Return [X, Y] of the center of cell containing provided text 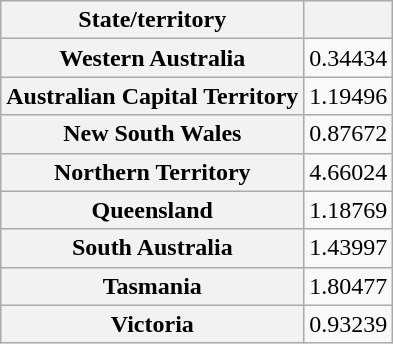
South Australia [152, 248]
0.93239 [348, 324]
Queensland [152, 210]
4.66024 [348, 172]
1.43997 [348, 248]
Tasmania [152, 286]
Australian Capital Territory [152, 96]
0.87672 [348, 134]
Western Australia [152, 58]
New South Wales [152, 134]
State/territory [152, 20]
1.80477 [348, 286]
Northern Territory [152, 172]
Victoria [152, 324]
0.34434 [348, 58]
1.19496 [348, 96]
1.18769 [348, 210]
